Locate the cell with the specified text and output its (X, Y) center coordinate. 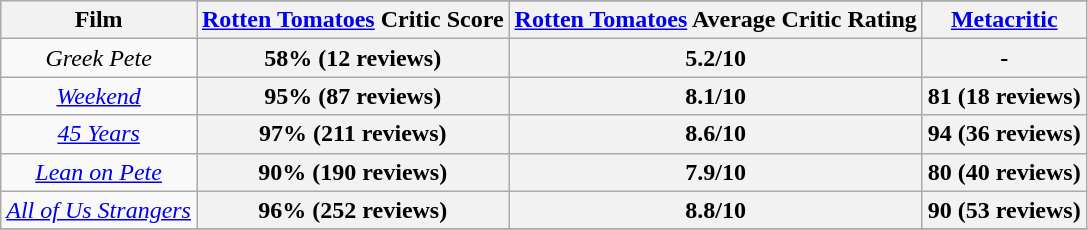
90% (190 reviews) (352, 172)
90 (53 reviews) (1004, 210)
Rotten Tomatoes Average Critic Rating (716, 20)
95% (87 reviews) (352, 96)
Film (99, 20)
Rotten Tomatoes Critic Score (352, 20)
96% (252 reviews) (352, 210)
7.9/10 (716, 172)
58% (12 reviews) (352, 58)
Greek Pete (99, 58)
- (1004, 58)
8.1/10 (716, 96)
8.8/10 (716, 210)
81 (18 reviews) (1004, 96)
5.2/10 (716, 58)
45 Years (99, 134)
80 (40 reviews) (1004, 172)
All of Us Strangers (99, 210)
8.6/10 (716, 134)
97% (211 reviews) (352, 134)
Weekend (99, 96)
Metacritic (1004, 20)
Lean on Pete (99, 172)
94 (36 reviews) (1004, 134)
